Locate the cell with the specified text and output its (x, y) center coordinate. 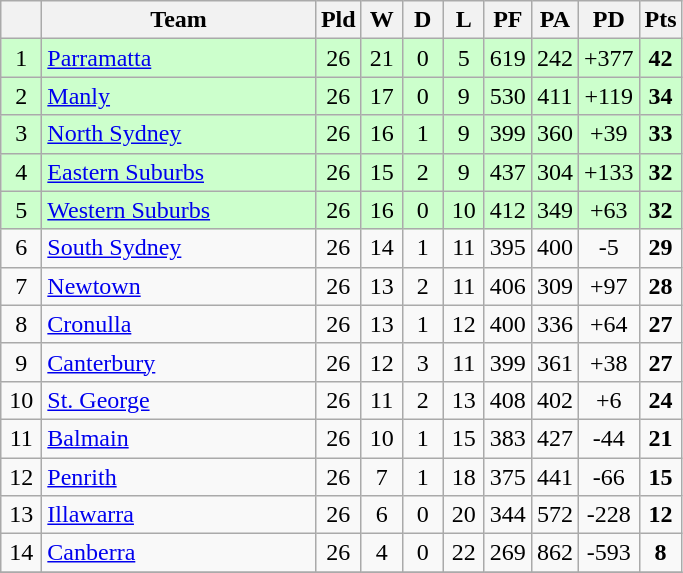
PD (608, 20)
L (464, 20)
412 (508, 210)
+39 (608, 134)
+119 (608, 96)
W (382, 20)
Eastern Suburbs (179, 172)
Canterbury (179, 362)
437 (508, 172)
17 (382, 96)
406 (508, 286)
Canberra (179, 553)
-44 (608, 438)
Illawarra (179, 515)
395 (508, 248)
304 (554, 172)
402 (554, 400)
242 (554, 58)
22 (464, 553)
-228 (608, 515)
PF (508, 20)
28 (660, 286)
+64 (608, 324)
Parramatta (179, 58)
Western Suburbs (179, 210)
360 (554, 134)
+6 (608, 400)
D (422, 20)
Balmain (179, 438)
+133 (608, 172)
-66 (608, 477)
34 (660, 96)
+63 (608, 210)
Penrith (179, 477)
St. George (179, 400)
42 (660, 58)
-593 (608, 553)
383 (508, 438)
309 (554, 286)
411 (554, 96)
24 (660, 400)
18 (464, 477)
20 (464, 515)
269 (508, 553)
344 (508, 515)
North Sydney (179, 134)
+97 (608, 286)
-5 (608, 248)
29 (660, 248)
Cronulla (179, 324)
336 (554, 324)
Pts (660, 20)
Manly (179, 96)
+377 (608, 58)
862 (554, 553)
375 (508, 477)
361 (554, 362)
33 (660, 134)
+38 (608, 362)
349 (554, 210)
Team (179, 20)
572 (554, 515)
441 (554, 477)
PA (554, 20)
408 (508, 400)
619 (508, 58)
427 (554, 438)
South Sydney (179, 248)
Pld (338, 20)
Newtown (179, 286)
530 (508, 96)
